Find where the given text appears and provide that cell's center as (X, Y) coordinate. 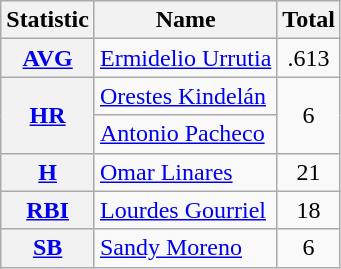
RBI (48, 210)
Ermidelio Urrutia (185, 58)
18 (309, 210)
H (48, 172)
Orestes Kindelán (185, 96)
Lourdes Gourriel (185, 210)
Statistic (48, 20)
Total (309, 20)
SB (48, 248)
Sandy Moreno (185, 248)
.613 (309, 58)
AVG (48, 58)
HR (48, 115)
Omar Linares (185, 172)
21 (309, 172)
Name (185, 20)
Antonio Pacheco (185, 134)
